Capture the cell that displays the provided text and extract its (x, y) central coordinate. 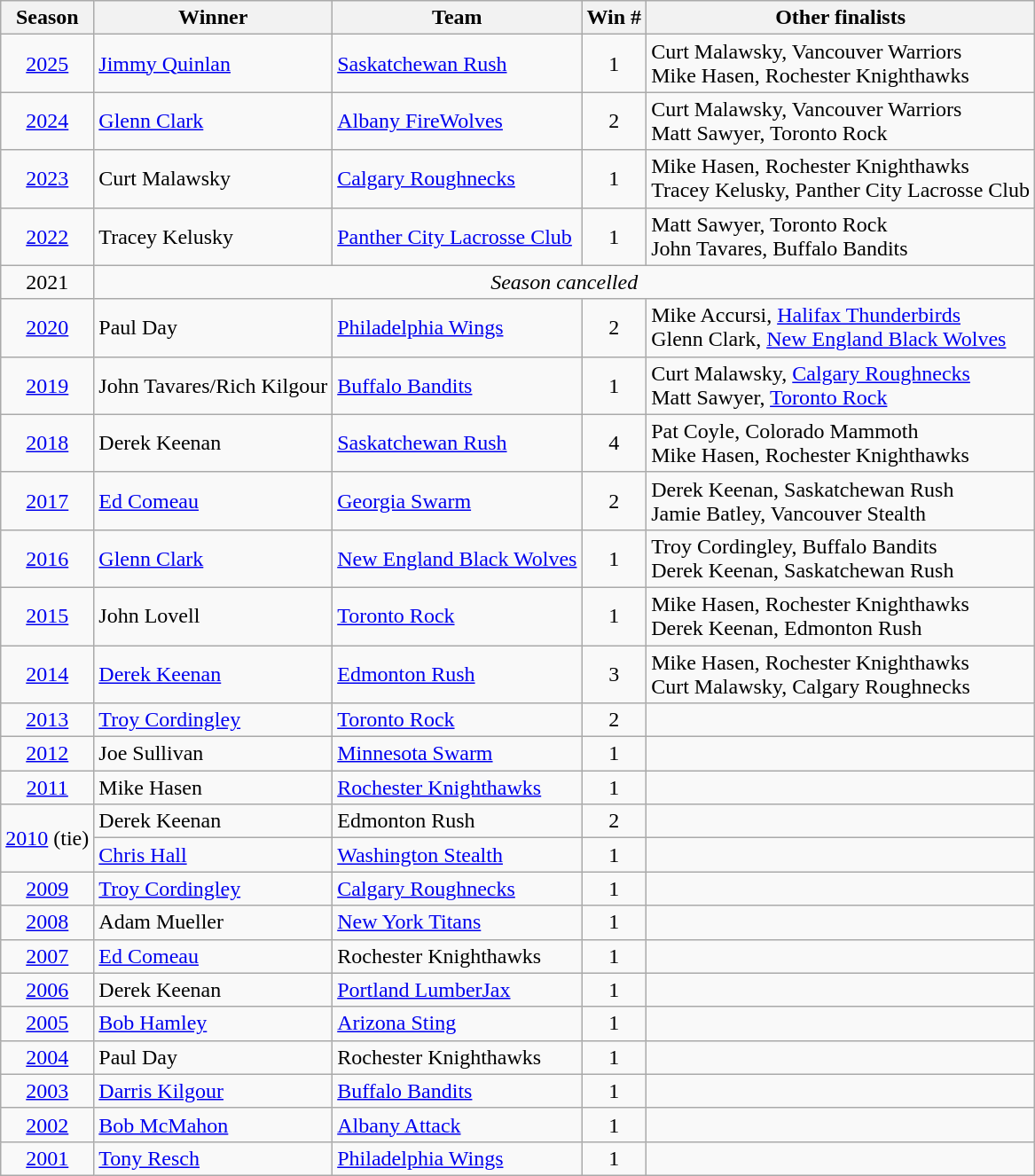
Albany Attack (458, 1125)
Mike Hasen (213, 788)
2013 (48, 720)
Portland LumberJax (458, 990)
Washington Stealth (458, 855)
Season (48, 18)
Chris Hall (213, 855)
Mike Hasen, Rochester KnighthawksTracey Kelusky, Panther City Lacrosse Club (841, 179)
John Lovell (213, 615)
Curt Malawsky, Vancouver WarriorsMike Hasen, Rochester Knighthawks (841, 64)
Albany FireWolves (458, 121)
Curt Malawsky, Calgary RoughnecksMatt Sawyer, Toronto Rock (841, 385)
2002 (48, 1125)
2014 (48, 674)
Bob Hamley (213, 1023)
Darris Kilgour (213, 1091)
Season cancelled (564, 282)
2008 (48, 922)
2004 (48, 1057)
Bob McMahon (213, 1125)
2011 (48, 788)
Win # (614, 18)
2024 (48, 121)
Arizona Sting (458, 1023)
Derek Keenan, Saskatchewan RushJamie Batley, Vancouver Stealth (841, 500)
Troy Cordingley, Buffalo BanditsDerek Keenan, Saskatchewan Rush (841, 559)
Adam Mueller (213, 922)
Curt Malawsky, Vancouver WarriorsMatt Sawyer, Toronto Rock (841, 121)
Jimmy Quinlan (213, 64)
3 (614, 674)
New York Titans (458, 922)
Tracey Kelusky (213, 236)
Georgia Swarm (458, 500)
Mike Hasen, Rochester KnighthawksDerek Keenan, Edmonton Rush (841, 615)
2012 (48, 754)
Winner (213, 18)
2003 (48, 1091)
2010 (tie) (48, 838)
Pat Coyle, Colorado MammothMike Hasen, Rochester Knighthawks (841, 443)
2025 (48, 64)
John Tavares/Rich Kilgour (213, 385)
Tony Resch (213, 1158)
2023 (48, 179)
Matt Sawyer, Toronto RockJohn Tavares, Buffalo Bandits (841, 236)
2019 (48, 385)
2020 (48, 328)
Other finalists (841, 18)
2006 (48, 990)
2022 (48, 236)
Minnesota Swarm (458, 754)
Panther City Lacrosse Club (458, 236)
New England Black Wolves (458, 559)
Team (458, 18)
Mike Accursi, Halifax ThunderbirdsGlenn Clark, New England Black Wolves (841, 328)
2001 (48, 1158)
Curt Malawsky (213, 179)
2016 (48, 559)
2017 (48, 500)
2009 (48, 889)
2018 (48, 443)
2021 (48, 282)
2007 (48, 956)
2005 (48, 1023)
Joe Sullivan (213, 754)
2015 (48, 615)
4 (614, 443)
Mike Hasen, Rochester KnighthawksCurt Malawsky, Calgary Roughnecks (841, 674)
